Return the (x, y) coordinate for the center point of the cell that contains the specified text.  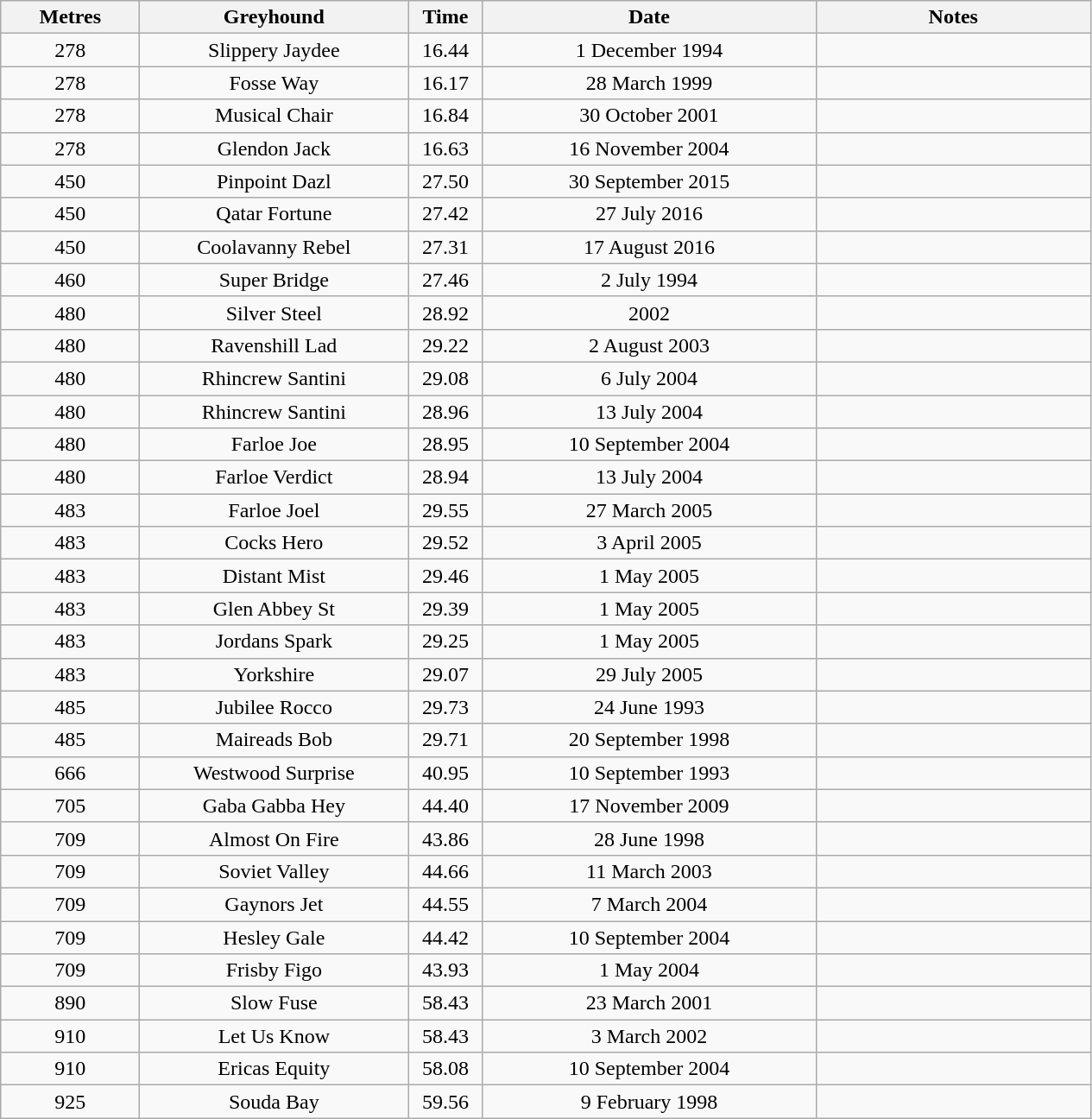
59.56 (445, 1102)
20 September 1998 (649, 740)
Frisby Figo (275, 970)
28.96 (445, 412)
Musical Chair (275, 116)
7 March 2004 (649, 904)
925 (71, 1102)
29.08 (445, 378)
30 September 2015 (649, 181)
29.22 (445, 345)
666 (71, 773)
2002 (649, 313)
Metres (71, 17)
Farloe Verdict (275, 477)
29.73 (445, 707)
28.95 (445, 445)
44.42 (445, 937)
Ravenshill Lad (275, 345)
43.86 (445, 838)
27 March 2005 (649, 510)
Date (649, 17)
16 November 2004 (649, 149)
29.25 (445, 642)
29.39 (445, 609)
Gaba Gabba Hey (275, 806)
Let Us Know (275, 1036)
3 March 2002 (649, 1036)
Farloe Joel (275, 510)
Farloe Joe (275, 445)
27.46 (445, 280)
16.84 (445, 116)
6 July 2004 (649, 378)
29.71 (445, 740)
Jubilee Rocco (275, 707)
30 October 2001 (649, 116)
Distant Mist (275, 576)
Coolavanny Rebel (275, 247)
Time (445, 17)
16.17 (445, 83)
Fosse Way (275, 83)
17 November 2009 (649, 806)
Gaynors Jet (275, 904)
44.66 (445, 871)
Cocks Hero (275, 543)
Almost On Fire (275, 838)
2 August 2003 (649, 345)
9 February 1998 (649, 1102)
Glen Abbey St (275, 609)
40.95 (445, 773)
Jordans Spark (275, 642)
2 July 1994 (649, 280)
3 April 2005 (649, 543)
Greyhound (275, 17)
Super Bridge (275, 280)
28 March 1999 (649, 83)
Hesley Gale (275, 937)
Qatar Fortune (275, 214)
44.55 (445, 904)
Pinpoint Dazl (275, 181)
890 (71, 1003)
58.08 (445, 1069)
460 (71, 280)
27.31 (445, 247)
Glendon Jack (275, 149)
Yorkshire (275, 674)
16.63 (445, 149)
Slippery Jaydee (275, 50)
28.92 (445, 313)
10 September 1993 (649, 773)
24 June 1993 (649, 707)
29 July 2005 (649, 674)
Silver Steel (275, 313)
43.93 (445, 970)
Soviet Valley (275, 871)
27.42 (445, 214)
Slow Fuse (275, 1003)
Maireads Bob (275, 740)
1 May 2004 (649, 970)
1 December 1994 (649, 50)
27.50 (445, 181)
Ericas Equity (275, 1069)
Souda Bay (275, 1102)
17 August 2016 (649, 247)
28.94 (445, 477)
Notes (953, 17)
23 March 2001 (649, 1003)
29.46 (445, 576)
11 March 2003 (649, 871)
28 June 1998 (649, 838)
705 (71, 806)
29.55 (445, 510)
44.40 (445, 806)
29.52 (445, 543)
27 July 2016 (649, 214)
16.44 (445, 50)
29.07 (445, 674)
Westwood Surprise (275, 773)
